Capture the cell that displays the provided text and extract its (x, y) central coordinate. 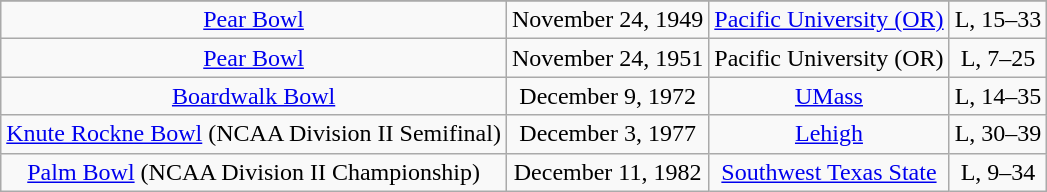
Palm Bowl (NCAA Division II Championship) (254, 172)
L, 9–34 (998, 172)
Lehigh (829, 134)
L, 14–35 (998, 96)
Southwest Texas State (829, 172)
L, 7–25 (998, 58)
December 11, 1982 (607, 172)
Knute Rockne Bowl (NCAA Division II Semifinal) (254, 134)
L, 15–33 (998, 20)
December 9, 1972 (607, 96)
December 3, 1977 (607, 134)
November 24, 1949 (607, 20)
UMass (829, 96)
Boardwalk Bowl (254, 96)
November 24, 1951 (607, 58)
L, 30–39 (998, 134)
